Return the (X, Y) coordinate for the center point of the cell that contains the specified text.  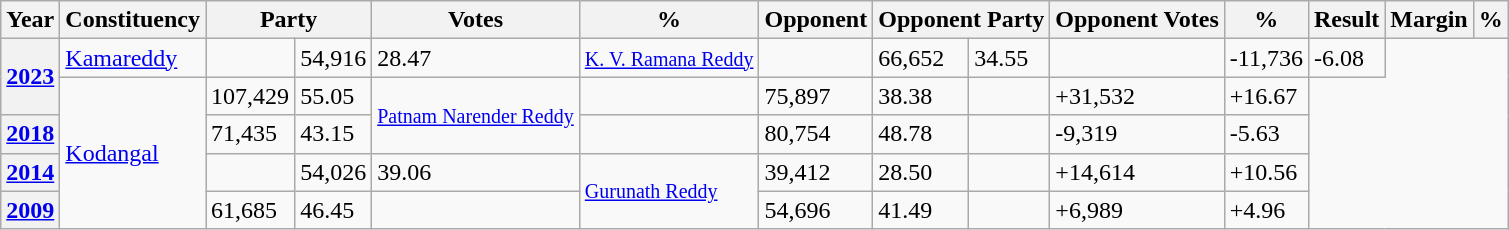
Margin (1429, 20)
Kodangal (133, 153)
Opponent (816, 20)
2023 (30, 77)
Result (1346, 20)
K. V. Ramana Reddy (669, 58)
39,412 (816, 172)
54,696 (816, 210)
+6,989 (1137, 210)
46.45 (334, 210)
+14,614 (1137, 172)
Party (289, 20)
54,916 (334, 58)
Kamareddy (133, 58)
75,897 (816, 96)
2009 (30, 210)
Votes (476, 20)
39.06 (476, 172)
Opponent Votes (1137, 20)
-6.08 (1346, 58)
Year (30, 20)
43.15 (334, 134)
+31,532 (1137, 96)
61,685 (250, 210)
+16.67 (1266, 96)
41.49 (921, 210)
+4.96 (1266, 210)
55.05 (334, 96)
38.38 (921, 96)
+10.56 (1266, 172)
Constituency (133, 20)
Opponent Party (962, 20)
Patnam Narender Reddy (476, 115)
2018 (30, 134)
-9,319 (1137, 134)
Gurunath Reddy (669, 191)
80,754 (816, 134)
71,435 (250, 134)
2014 (30, 172)
48.78 (921, 134)
28.50 (921, 172)
66,652 (921, 58)
34.55 (1010, 58)
-11,736 (1266, 58)
107,429 (250, 96)
28.47 (476, 58)
-5.63 (1266, 134)
54,026 (334, 172)
